Pinpoint the cell where the given text exists, returning its (X, Y) midpoint coordinate. 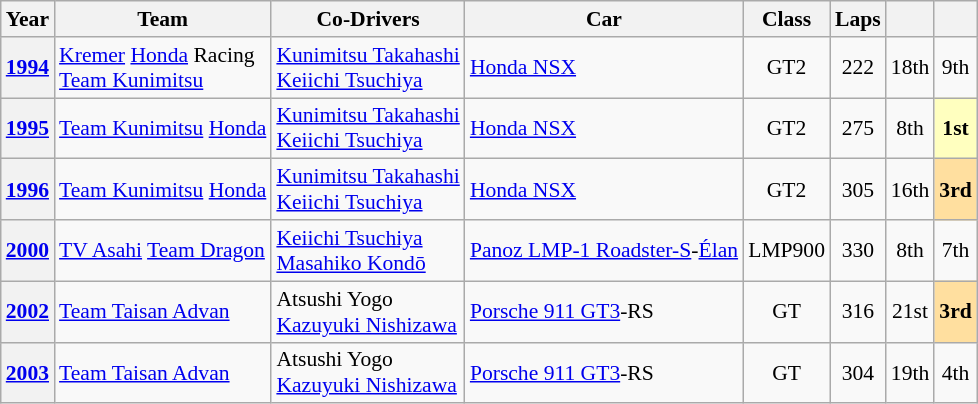
18th (910, 68)
19th (910, 372)
16th (910, 190)
TV Asahi Team Dragon (162, 250)
1995 (28, 128)
275 (858, 128)
316 (858, 312)
1994 (28, 68)
Co-Drivers (368, 19)
2003 (28, 372)
2000 (28, 250)
1st (956, 128)
7th (956, 250)
21st (910, 312)
330 (858, 250)
4th (956, 372)
1996 (28, 190)
Panoz LMP-1 Roadster-S-Élan (604, 250)
305 (858, 190)
222 (858, 68)
Team (162, 19)
Laps (858, 19)
304 (858, 372)
Year (28, 19)
Class (786, 19)
LMP900 (786, 250)
Kremer Honda Racing Team Kunimitsu (162, 68)
2002 (28, 312)
Car (604, 19)
Keiichi Tsuchiya Masahiko Kondō (368, 250)
9th (956, 68)
